Find where the given text appears and provide that cell's center as [x, y] coordinate. 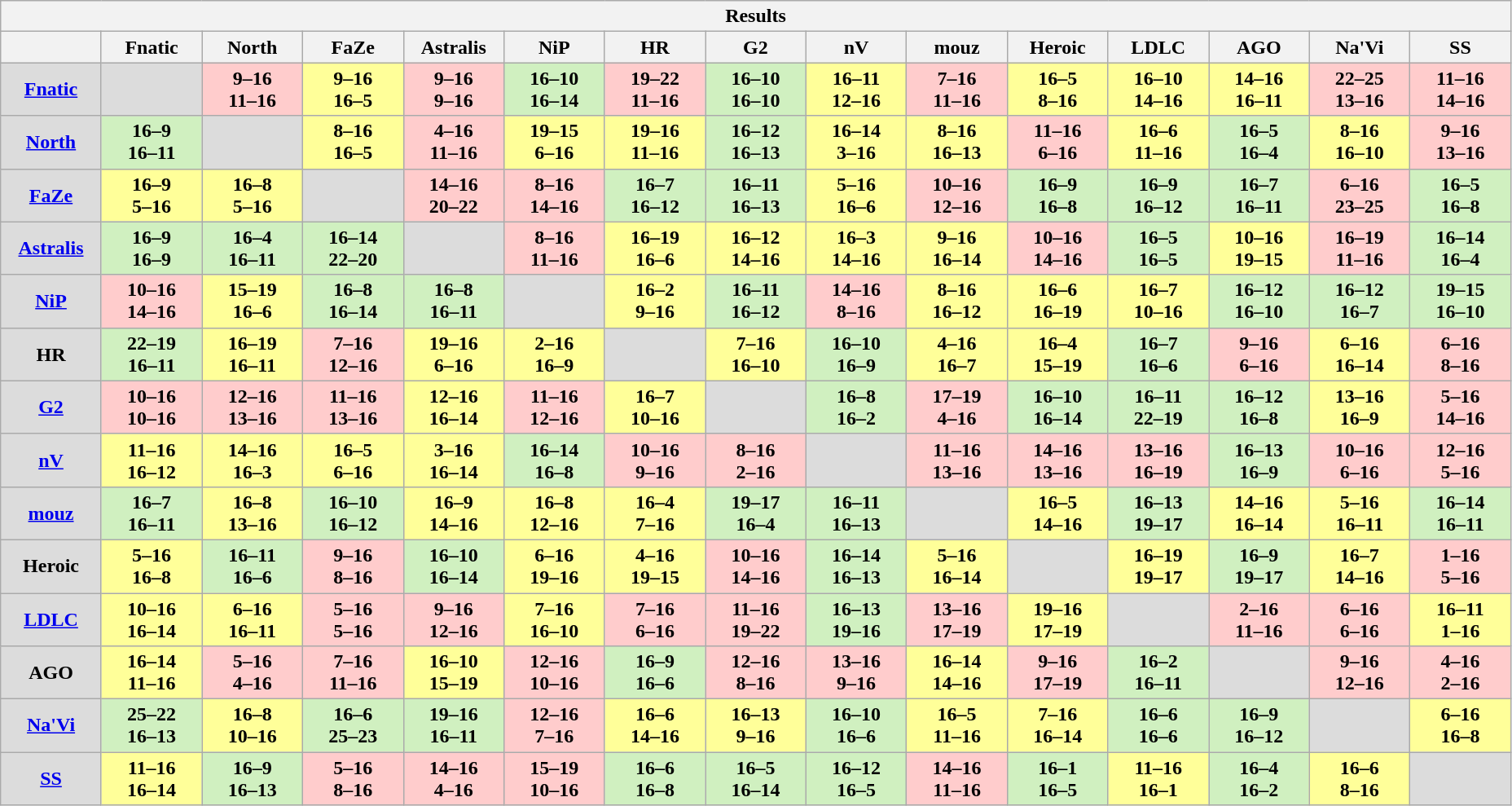
6–1616–8 [1461, 725]
10–1616–14 [152, 619]
16–1214–16 [756, 248]
19–1716–4 [756, 513]
16–1416–13 [856, 566]
16–1916–11 [253, 354]
5–1616–11 [1360, 513]
14–1613–16 [1057, 460]
19–1617–19 [1057, 619]
16–1016–9 [856, 354]
2–1611–16 [1259, 619]
16–1016–6 [856, 725]
14–1616–11 [1259, 90]
12–165–16 [1461, 460]
11–1612–16 [555, 407]
16–1411–16 [152, 673]
16–511–16 [957, 725]
19–156–16 [555, 142]
11–1614–16 [1461, 90]
16–1216–10 [1259, 302]
16–810–16 [253, 725]
6–168–16 [1461, 354]
8–1614–16 [555, 196]
9–166–16 [1259, 354]
16–1014–16 [1158, 90]
11–166–16 [1057, 142]
7–1612–16 [353, 354]
Results [756, 16]
16–916–13 [253, 779]
16–1416–4 [1461, 248]
9–1613–16 [1461, 142]
16–816–2 [856, 407]
16–1919–17 [1158, 566]
8–1616–12 [957, 302]
16–415–19 [1057, 354]
16–139–16 [756, 725]
16–1122–19 [1158, 407]
8–1616–13 [957, 142]
12–168–16 [756, 673]
5–1616–8 [152, 566]
16–625–23 [353, 725]
16–1016–10 [756, 90]
13–169–16 [856, 673]
16–916–11 [152, 142]
2–1616–9 [555, 354]
16–85–16 [253, 196]
5–1616–14 [957, 566]
19–1616–11 [454, 725]
5–1614–16 [1461, 407]
4–1611–16 [454, 142]
14–1620–22 [454, 196]
8–1616–5 [353, 142]
13–1616–9 [1360, 407]
16–716–6 [1158, 354]
14–168–16 [856, 302]
13–1616–19 [1158, 460]
16–516–8 [1461, 196]
16–111–16 [1461, 619]
1–165–16 [1461, 566]
22–1916–11 [152, 354]
16–516–14 [756, 779]
16–1316–9 [1259, 460]
9–168–16 [353, 566]
14–164–16 [454, 779]
10–1610–16 [152, 407]
11–1616–1 [1158, 779]
16–1422–20 [353, 248]
16–816–14 [353, 302]
16–614–16 [655, 725]
6–1616–11 [253, 619]
19–1611–16 [655, 142]
8–162–16 [756, 460]
15–1916–6 [253, 302]
14–1616–14 [1259, 513]
12–1610–16 [555, 673]
16–516–4 [1259, 142]
9–1611–16 [253, 90]
16–916–9 [152, 248]
5–164–16 [253, 673]
14–1616–3 [253, 460]
10–1612–16 [957, 196]
16–29–16 [655, 302]
16–416–2 [1259, 779]
11–1619–22 [756, 619]
16–47–16 [655, 513]
16–68–16 [1360, 779]
16–616–8 [655, 779]
16–1416–11 [1461, 513]
16–1416–8 [555, 460]
11–1616–14 [152, 779]
16–56–16 [353, 460]
16–1116–12 [756, 302]
6–1619–16 [555, 566]
16–611–16 [1158, 142]
6–166–16 [1360, 619]
16–816–11 [454, 302]
16–1319–16 [856, 619]
12–167–16 [555, 725]
7–1616–14 [1057, 725]
16–1414–16 [957, 673]
16–95–16 [152, 196]
11–1616–12 [152, 460]
13–1617–19 [957, 619]
4–1616–7 [957, 354]
7–166–16 [655, 619]
16–516–5 [1158, 248]
22–2513–16 [1360, 90]
5–168–16 [353, 779]
16–314–16 [856, 248]
19–166–16 [454, 354]
16–1016–12 [353, 513]
14–1611–16 [957, 779]
16–1216–8 [1259, 407]
10–1619–15 [1259, 248]
16–919–17 [1259, 566]
9–1617–19 [1057, 673]
6–1616–14 [1360, 354]
16–1216–5 [856, 779]
16–216–11 [1158, 673]
16–143–16 [856, 142]
9–1616–5 [353, 90]
8–1611–16 [555, 248]
9–169–16 [454, 90]
10–166–16 [1360, 460]
16–916–8 [1057, 196]
16–1916–6 [655, 248]
16–1015–19 [454, 673]
9–1616–14 [957, 248]
3–1616–14 [454, 460]
16–514–16 [1057, 513]
12–1613–16 [253, 407]
16–616–6 [1158, 725]
16–813–16 [253, 513]
16–716–12 [655, 196]
16–616–19 [1057, 302]
10–169–16 [655, 460]
16–1319–17 [1158, 513]
19–1516–10 [1461, 302]
4–1619–15 [655, 566]
12–1616–14 [454, 407]
16–58–16 [1057, 90]
16–416–11 [253, 248]
8–1616–10 [1360, 142]
5–165–16 [353, 619]
15–1910–16 [555, 779]
16–1116–6 [253, 566]
16–1216–7 [1360, 302]
6–1623–25 [1360, 196]
16–1911–16 [1360, 248]
19–2211–16 [655, 90]
16–1112–16 [856, 90]
16–916–6 [655, 673]
4–162–16 [1461, 673]
5–1616–6 [856, 196]
16–116–5 [1057, 779]
25–2216–13 [152, 725]
16–1216–13 [756, 142]
16–914–16 [454, 513]
16–812–16 [555, 513]
16–714–16 [1360, 566]
17–194–16 [957, 407]
